Scan for the cell matching the given text and deliver its (X, Y) coordinate at center. 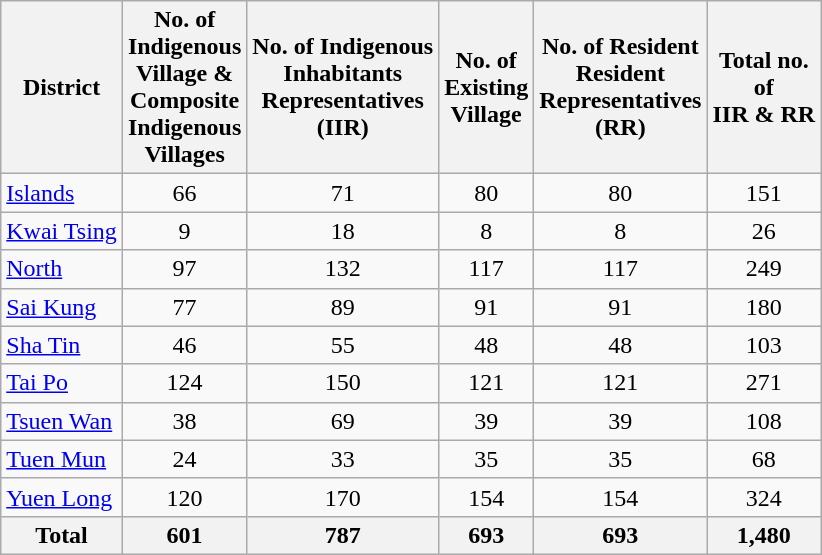
Tuen Mun (62, 459)
103 (764, 345)
Tsuen Wan (62, 421)
324 (764, 497)
No. of IndigenousInhabitantsRepresentatives(IIR) (343, 88)
No. ofIndigenousVillage &CompositeIndigenousVillages (184, 88)
132 (343, 269)
District (62, 88)
Tai Po (62, 383)
77 (184, 307)
89 (343, 307)
271 (764, 383)
Total (62, 535)
97 (184, 269)
151 (764, 193)
120 (184, 497)
46 (184, 345)
150 (343, 383)
1,480 (764, 535)
787 (343, 535)
68 (764, 459)
66 (184, 193)
69 (343, 421)
Yuen Long (62, 497)
Sai Kung (62, 307)
No. of ExistingVillage (486, 88)
18 (343, 231)
180 (764, 307)
North (62, 269)
26 (764, 231)
170 (343, 497)
Sha Tin (62, 345)
33 (343, 459)
71 (343, 193)
124 (184, 383)
55 (343, 345)
601 (184, 535)
Kwai Tsing (62, 231)
249 (764, 269)
24 (184, 459)
9 (184, 231)
No. of ResidentResidentRepresentatives(RR) (620, 88)
38 (184, 421)
Islands (62, 193)
108 (764, 421)
Total no.ofIIR & RR (764, 88)
